Capture the cell that displays the provided text and extract its (X, Y) central coordinate. 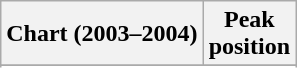
Chart (2003–2004) (102, 34)
Peakposition (249, 34)
